Identify which cell holds the provided text, then report its (X, Y) central coordinate. 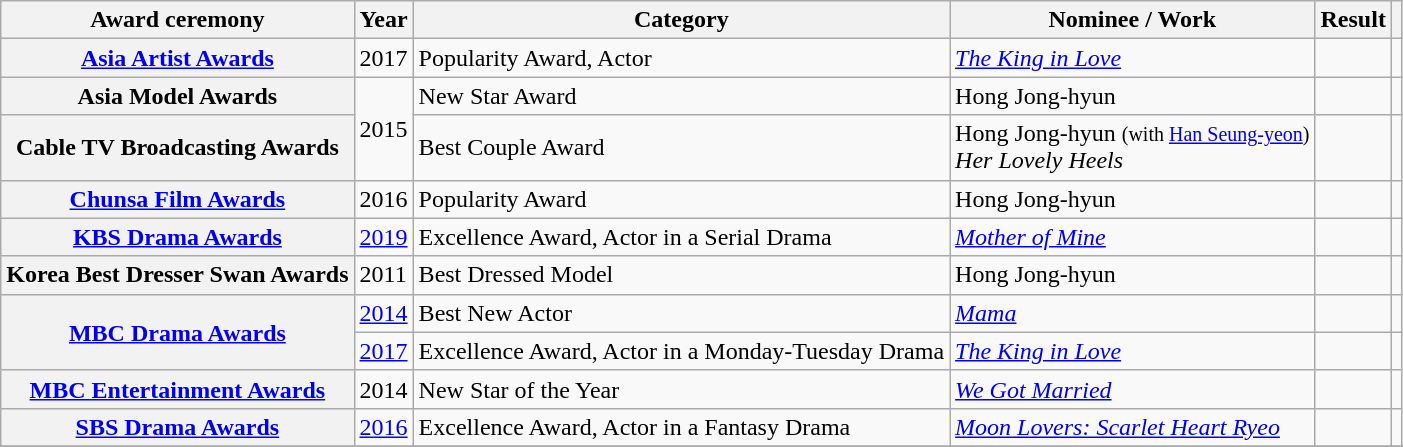
Popularity Award (681, 199)
Best Dressed Model (681, 275)
Best Couple Award (681, 148)
MBC Drama Awards (178, 332)
Excellence Award, Actor in a Serial Drama (681, 237)
Result (1353, 20)
2011 (384, 275)
SBS Drama Awards (178, 427)
Award ceremony (178, 20)
New Star of the Year (681, 389)
Excellence Award, Actor in a Fantasy Drama (681, 427)
Best New Actor (681, 313)
MBC Entertainment Awards (178, 389)
Year (384, 20)
Cable TV Broadcasting Awards (178, 148)
Korea Best Dresser Swan Awards (178, 275)
Chunsa Film Awards (178, 199)
Moon Lovers: Scarlet Heart Ryeo (1132, 427)
2015 (384, 128)
Popularity Award, Actor (681, 58)
Category (681, 20)
Nominee / Work (1132, 20)
KBS Drama Awards (178, 237)
Asia Model Awards (178, 96)
We Got Married (1132, 389)
Mama (1132, 313)
Hong Jong-hyun (with Han Seung-yeon)Her Lovely Heels (1132, 148)
New Star Award (681, 96)
Asia Artist Awards (178, 58)
Mother of Mine (1132, 237)
Excellence Award, Actor in a Monday-Tuesday Drama (681, 351)
2019 (384, 237)
